Extract the [x, y] coordinate from the center of the cell holding the provided text.  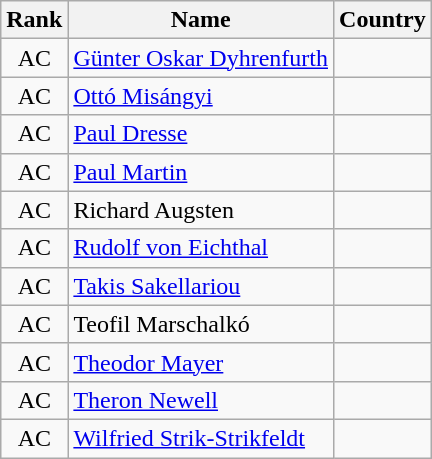
Paul Martin [201, 172]
Name [201, 20]
Takis Sakellariou [201, 286]
Country [383, 20]
Rank [34, 20]
Paul Dresse [201, 134]
Ottó Misángyi [201, 96]
Wilfried Strik-Strikfeldt [201, 438]
Theodor Mayer [201, 362]
Rudolf von Eichthal [201, 248]
Günter Oskar Dyhrenfurth [201, 58]
Theron Newell [201, 400]
Teofil Marschalkó [201, 324]
Richard Augsten [201, 210]
